Locate the cell with the specified text and output its (x, y) center coordinate. 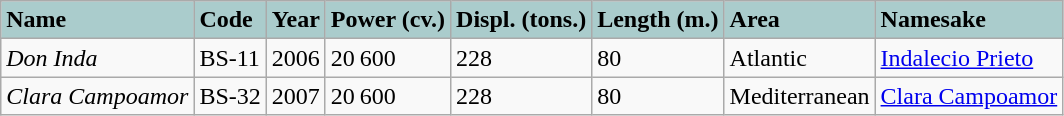
Power (cv.) (388, 20)
Year (296, 20)
Mediterranean (800, 96)
Code (230, 20)
BS-11 (230, 58)
Displ. (tons.) (522, 20)
Name (98, 20)
Don Inda (98, 58)
Atlantic (800, 58)
Area (800, 20)
Length (m.) (658, 20)
Indalecio Prieto (969, 58)
2007 (296, 96)
2006 (296, 58)
Namesake (969, 20)
BS-32 (230, 96)
